Identify which cell holds the provided text, then report its [X, Y] central coordinate. 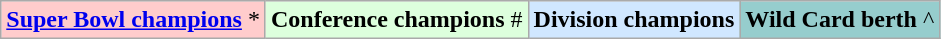
Conference champions # [396, 20]
Super Bowl champions * [134, 20]
Division champions [634, 20]
Wild Card berth ^ [840, 20]
